Provide the (x, y) coordinate of the cell's center where the given text is located.  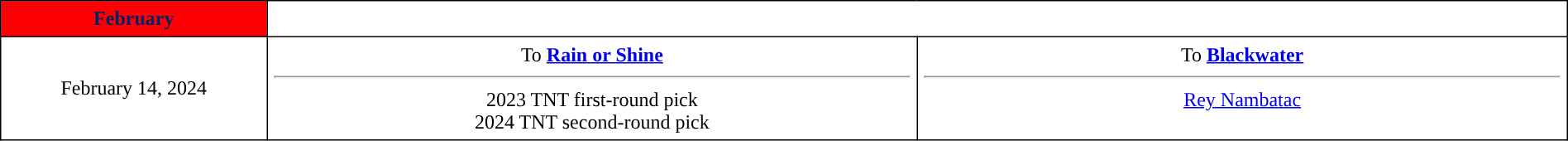
To BlackwaterRey Nambatac (1242, 88)
February 14, 2024 (134, 88)
To Rain or Shine2023 TNT first-round pick2024 TNT second-round pick (592, 88)
February (134, 19)
